Return [x, y] of the center of cell containing provided text 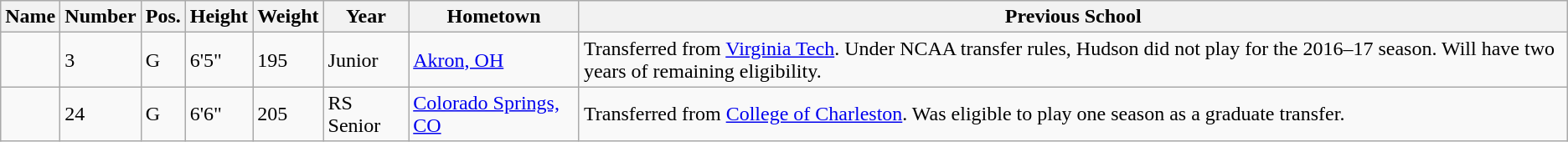
Hometown [494, 17]
Transferred from Virginia Tech. Under NCAA transfer rules, Hudson did not play for the 2016–17 season. Will have two years of remaining eligibility. [1073, 60]
Height [219, 17]
Junior [366, 60]
Pos. [162, 17]
6'6" [219, 114]
Transferred from College of Charleston. Was eligible to play one season as a graduate transfer. [1073, 114]
Akron, OH [494, 60]
Weight [288, 17]
Colorado Springs, CO [494, 114]
Previous School [1073, 17]
24 [101, 114]
RS Senior [366, 114]
195 [288, 60]
Name [30, 17]
6'5" [219, 60]
Year [366, 17]
3 [101, 60]
Number [101, 17]
205 [288, 114]
